Find where the given text appears and provide that cell's center as [X, Y] coordinate. 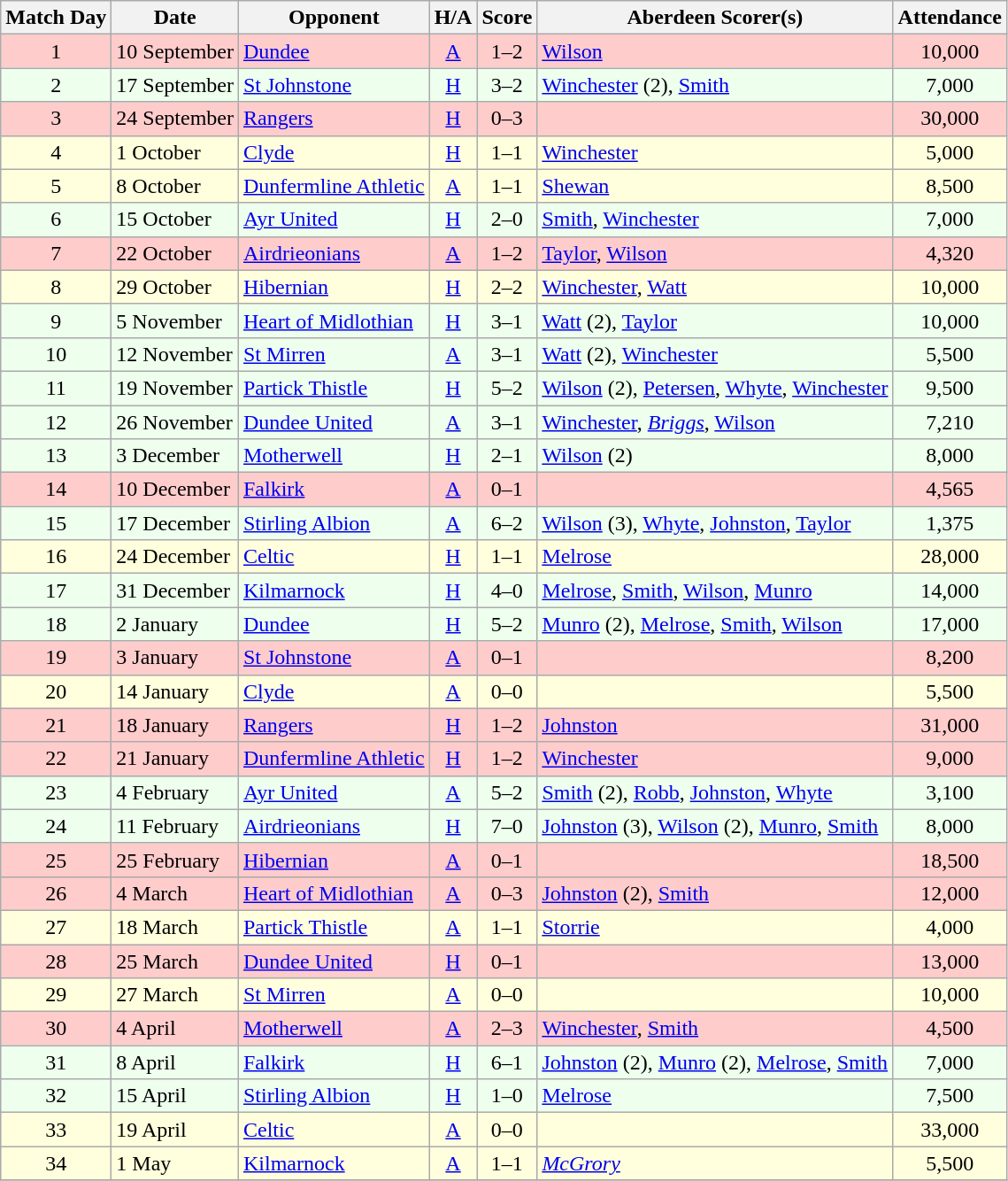
10 September [175, 51]
22 [57, 759]
28 [57, 961]
25 February [175, 860]
Wilson (2) [715, 456]
20 [57, 691]
Storrie [715, 927]
24 [57, 826]
9,500 [950, 388]
13,000 [950, 961]
21 January [175, 759]
9 [57, 320]
24 September [175, 119]
3 January [175, 658]
1 October [175, 152]
Shewan [715, 186]
27 March [175, 995]
15 [57, 523]
10 December [175, 490]
15 October [175, 220]
Smith (2), Robb, Johnston, Whyte [715, 792]
Taylor, Wilson [715, 253]
6–1 [507, 1062]
31 December [175, 590]
Winchester, Smith [715, 1029]
18 January [175, 725]
19 [57, 658]
8 October [175, 186]
Date [175, 18]
5 [57, 186]
14,000 [950, 590]
2 January [175, 624]
2 [57, 85]
18 [57, 624]
12 [57, 422]
22 October [175, 253]
28,000 [950, 557]
1–0 [507, 1096]
Aberdeen Scorer(s) [715, 18]
4,320 [950, 253]
31 [57, 1062]
19 April [175, 1130]
H/A [453, 18]
23 [57, 792]
13 [57, 456]
8,200 [950, 658]
15 April [175, 1096]
14 [57, 490]
Winchester, Briggs, Wilson [715, 422]
8,500 [950, 186]
12,000 [950, 893]
Winchester (2), Smith [715, 85]
29 October [175, 287]
4 [57, 152]
33,000 [950, 1130]
31,000 [950, 725]
McGrory [715, 1163]
18,500 [950, 860]
17 [57, 590]
Wilson [715, 51]
Score [507, 18]
4 March [175, 893]
30,000 [950, 119]
7–0 [507, 826]
27 [57, 927]
5,000 [950, 152]
19 November [175, 388]
11 February [175, 826]
4,565 [950, 490]
Melrose, Smith, Wilson, Munro [715, 590]
Match Day [57, 18]
Johnston (2), Munro (2), Melrose, Smith [715, 1062]
7,500 [950, 1096]
Johnston (2), Smith [715, 893]
7,210 [950, 422]
Winchester, Watt [715, 287]
6–2 [507, 523]
14 January [175, 691]
3,100 [950, 792]
24 December [175, 557]
2–2 [507, 287]
34 [57, 1163]
21 [57, 725]
5 November [175, 320]
Attendance [950, 18]
10 [57, 354]
9,000 [950, 759]
1,375 [950, 523]
2–0 [507, 220]
1 May [175, 1163]
4–0 [507, 590]
Watt (2), Winchester [715, 354]
32 [57, 1096]
Johnston (3), Wilson (2), Munro, Smith [715, 826]
Wilson (3), Whyte, Johnston, Taylor [715, 523]
25 [57, 860]
18 March [175, 927]
16 [57, 557]
7 [57, 253]
3–2 [507, 85]
Opponent [334, 18]
1 [57, 51]
8 April [175, 1062]
11 [57, 388]
3 December [175, 456]
25 March [175, 961]
12 November [175, 354]
30 [57, 1029]
Munro (2), Melrose, Smith, Wilson [715, 624]
4 February [175, 792]
17 September [175, 85]
Wilson (2), Petersen, Whyte, Winchester [715, 388]
26 [57, 893]
2–3 [507, 1029]
29 [57, 995]
2–1 [507, 456]
17 December [175, 523]
4,500 [950, 1029]
6 [57, 220]
33 [57, 1130]
4,000 [950, 927]
8 [57, 287]
4 April [175, 1029]
17,000 [950, 624]
Johnston [715, 725]
Watt (2), Taylor [715, 320]
Smith, Winchester [715, 220]
26 November [175, 422]
3 [57, 119]
